Detect which cell encompasses the target text, then output its (x, y) center coordinate. 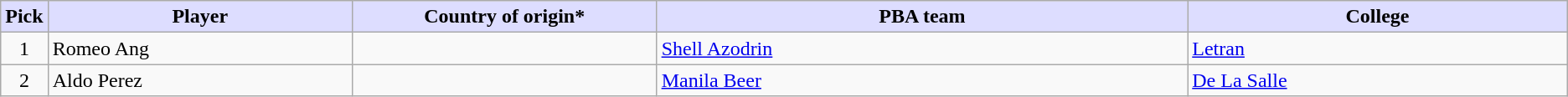
Aldo Perez (199, 80)
1 (24, 48)
Letran (1378, 48)
2 (24, 80)
Country of origin* (504, 17)
Shell Azodrin (922, 48)
College (1378, 17)
De La Salle (1378, 80)
Manila Beer (922, 80)
Romeo Ang (199, 48)
Pick (24, 17)
PBA team (922, 17)
Player (199, 17)
